Identify which cell holds the provided text, then report its (X, Y) central coordinate. 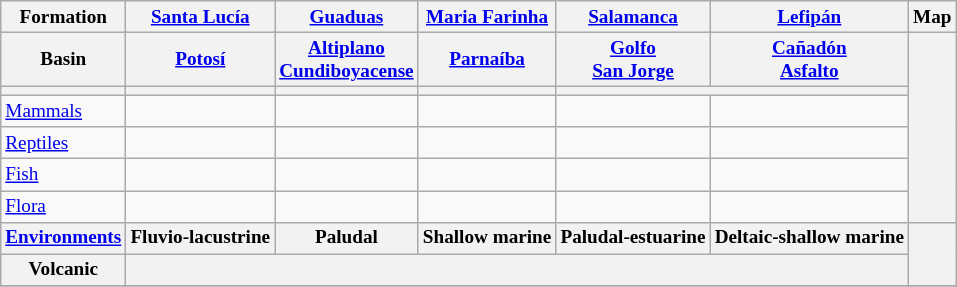
Paludal (347, 238)
Maria Farinha (487, 17)
Environments (64, 238)
Reptiles (64, 143)
Guaduas (347, 17)
Deltaic-shallow marine (809, 238)
GolfoSan Jorge (633, 59)
Map (932, 17)
AltiplanoCundiboyacense (347, 59)
CañadónAsfalto (809, 59)
Santa Lucía (200, 17)
Parnaíba (487, 59)
Formation (64, 17)
Paludal-estuarine (633, 238)
Flora (64, 206)
Potosí (200, 59)
Salamanca (633, 17)
Volcanic (64, 270)
Shallow marine (487, 238)
Lefipán (809, 17)
Fluvio-lacustrine (200, 238)
Fish (64, 175)
Basin (64, 59)
Mammals (64, 111)
